Extract the (X, Y) coordinate from the center of the cell holding the provided text.  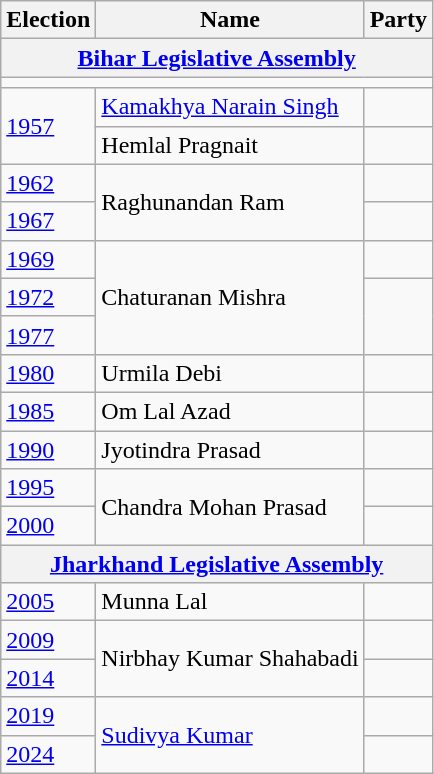
Kamakhya Narain Singh (230, 107)
1990 (48, 449)
Jharkhand Legislative Assembly (217, 564)
Chandra Mohan Prasad (230, 507)
Raghunandan Ram (230, 202)
Om Lal Azad (230, 411)
Name (230, 20)
1967 (48, 221)
Sudivya Kumar (230, 735)
1969 (48, 259)
2019 (48, 716)
2000 (48, 526)
Jyotindra Prasad (230, 449)
1995 (48, 488)
Chaturanan Mishra (230, 297)
Nirbhay Kumar Shahabadi (230, 659)
1977 (48, 335)
1962 (48, 183)
2014 (48, 678)
1980 (48, 373)
2005 (48, 602)
Munna Lal (230, 602)
Hemlal Pragnait (230, 145)
2024 (48, 754)
Bihar Legislative Assembly (217, 58)
Urmila Debi (230, 373)
1985 (48, 411)
1957 (48, 126)
2009 (48, 640)
Party (398, 20)
Election (48, 20)
1972 (48, 297)
